Locate the cell with the specified text and output its [x, y] center coordinate. 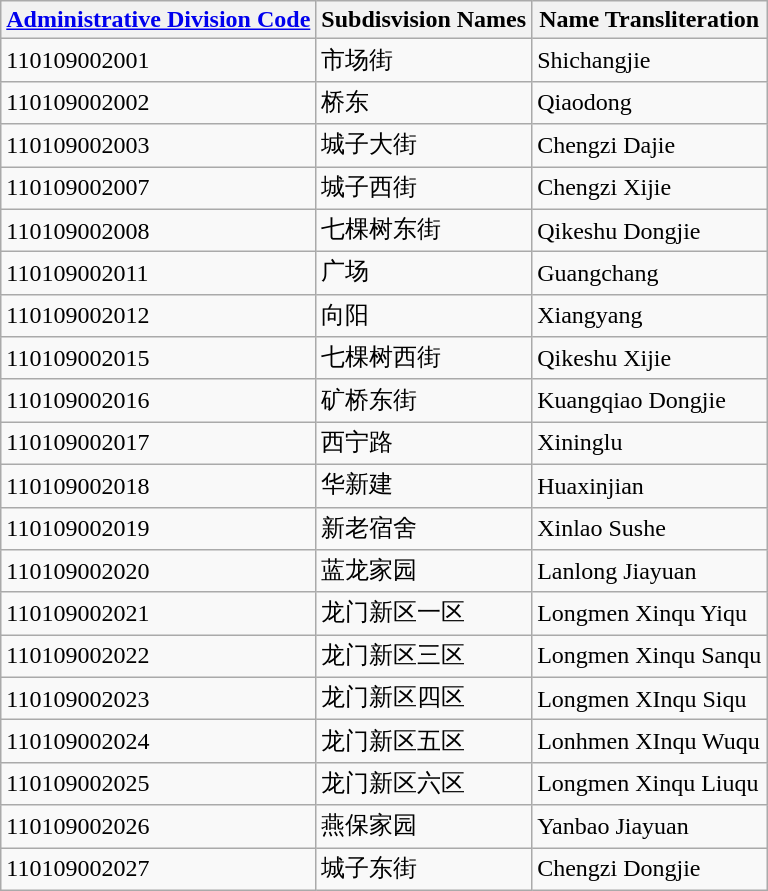
Qikeshu Xijie [650, 358]
Chengzi Dajie [650, 146]
Xinlao Sushe [650, 528]
Xiangyang [650, 316]
110109002021 [158, 614]
新老宿舍 [424, 528]
Longmen XInqu Siqu [650, 698]
110109002024 [158, 742]
Lanlong Jiayuan [650, 572]
Administrative Division Code [158, 20]
Chengzi Dongjie [650, 870]
110109002002 [158, 102]
Xininglu [650, 444]
七棵树东街 [424, 230]
Name Transliteration [650, 20]
华新建 [424, 486]
110109002020 [158, 572]
七棵树西街 [424, 358]
110109002023 [158, 698]
城子东街 [424, 870]
Huaxinjian [650, 486]
110109002016 [158, 400]
110109002026 [158, 826]
Qikeshu Dongjie [650, 230]
110109002007 [158, 188]
Longmen Xinqu Liuqu [650, 784]
城子大街 [424, 146]
110109002001 [158, 60]
Chengzi Xijie [650, 188]
Subdisvision Names [424, 20]
市场街 [424, 60]
Kuangqiao Dongjie [650, 400]
西宁路 [424, 444]
龙门新区四区 [424, 698]
矿桥东街 [424, 400]
110109002012 [158, 316]
Lonhmen XInqu Wuqu [650, 742]
Longmen Xinqu Sanqu [650, 656]
龙门新区一区 [424, 614]
110109002015 [158, 358]
燕保家园 [424, 826]
110109002022 [158, 656]
110109002011 [158, 274]
110109002019 [158, 528]
龙门新区六区 [424, 784]
110109002003 [158, 146]
Shichangjie [650, 60]
Yanbao Jiayuan [650, 826]
110109002027 [158, 870]
广场 [424, 274]
110109002008 [158, 230]
桥东 [424, 102]
龙门新区五区 [424, 742]
Qiaodong [650, 102]
城子西街 [424, 188]
Guangchang [650, 274]
向阳 [424, 316]
Longmen Xinqu Yiqu [650, 614]
110109002018 [158, 486]
110109002017 [158, 444]
龙门新区三区 [424, 656]
蓝龙家园 [424, 572]
110109002025 [158, 784]
